Capture the cell that displays the provided text and extract its [x, y] central coordinate. 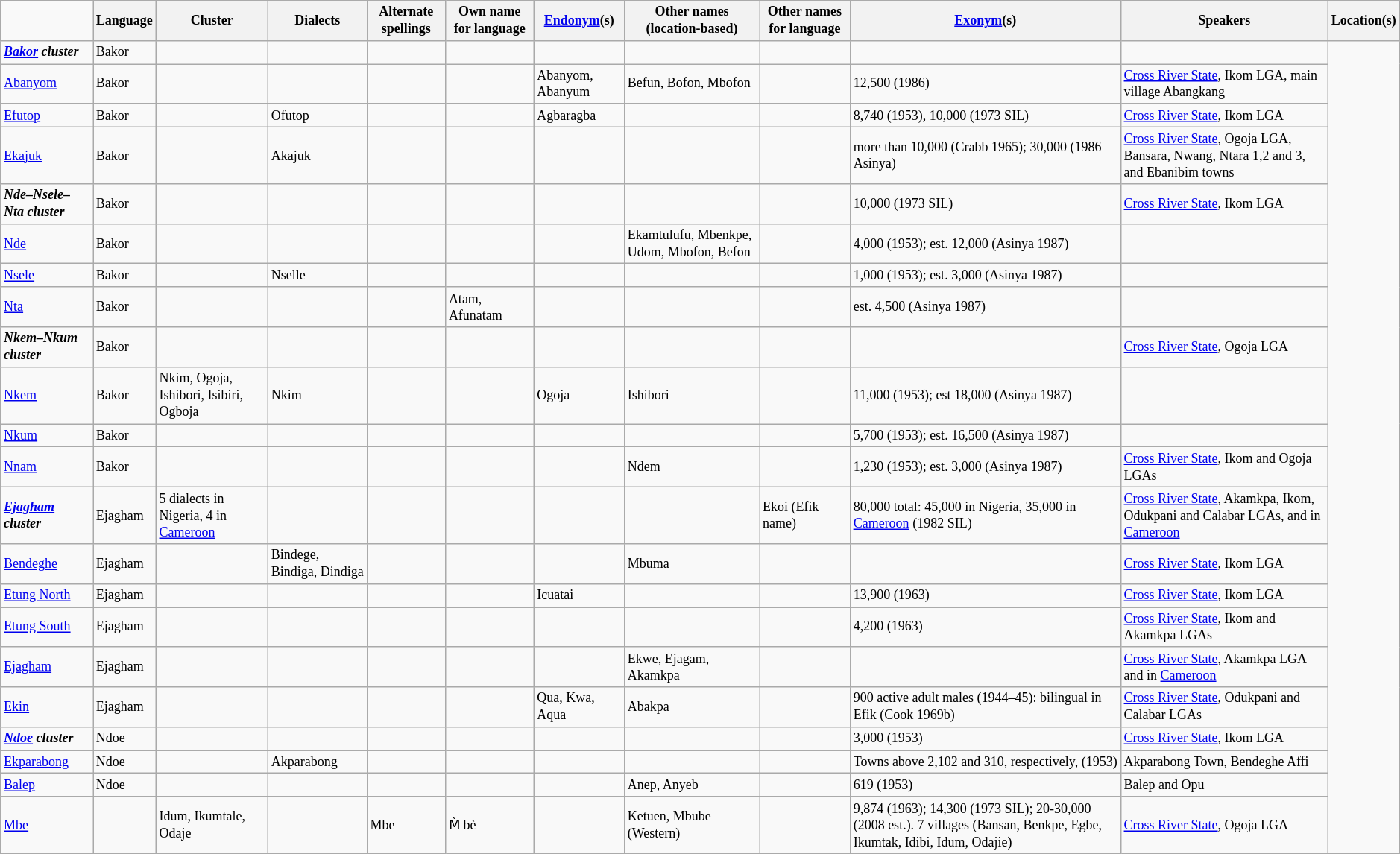
Exonym(s) [986, 21]
1,230 (1953); est. 3,000 (Asinya 1987) [986, 467]
Mbuma [692, 564]
619 (1953) [986, 785]
Nkem–Nkum cluster [47, 347]
Nsele [47, 276]
Atam, Afunatam [490, 307]
Ogoja [579, 395]
Ekin [47, 707]
Nkum [47, 435]
Qua, Kwa, Aqua [579, 707]
Abakpa [692, 707]
Nta [47, 307]
Nnam [47, 467]
4,200 (1963) [986, 627]
Cross River State, Ikom LGA, main village Abangkang [1224, 84]
Icuatai [579, 595]
Befun, Bofon, Mbofon [692, 84]
M̀ bè [490, 825]
Ekoi (Efik name) [805, 515]
Balep and Opu [1224, 785]
Abanyom [47, 84]
Ejagham cluster [47, 515]
Bendeghe [47, 564]
Cluster [212, 21]
Akparabong [318, 762]
Akajuk [318, 155]
Etung South [47, 627]
more than 10,000 (Crabb 1965); 30,000 (1986 Asinya) [986, 155]
Location(s) [1363, 21]
3,000 (1953) [986, 739]
Cross River State, Odukpani and Calabar LGAs [1224, 707]
Speakers [1224, 21]
Cross River State, Ikom and Akamkpa LGAs [1224, 627]
10,000 (1973 SIL) [986, 204]
8,740 (1953), 10,000 (1973 SIL) [986, 115]
Anep, Anyeb [692, 785]
Idum, Ikumtale, Odaje [212, 825]
Ketuen, Mbube (Western) [692, 825]
Nkim, Ogoja, Ishibori, Isibiri, Ogboja [212, 395]
Akparabong Town, Bendeghe Affi [1224, 762]
Nde–Nsele–Nta cluster [47, 204]
Cross River State, Akamkpa, Ikom, Odukpani and Calabar LGAs, and in Cameroon [1224, 515]
Efutop [47, 115]
13,900 (1963) [986, 595]
Nkim [318, 395]
11,000 (1953); est 18,000 (Asinya 1987) [986, 395]
Etung North [47, 595]
Cross River State, Ogoja LGA, Bansara, Nwang, Ntara 1,2 and 3, and Ebanibim towns [1224, 155]
5 dialects in Nigeria, 4 in Cameroon [212, 515]
Agbaragba [579, 115]
Balep [47, 785]
Language [124, 21]
Alternate spellings [406, 21]
4,000 (1953); est. 12,000 (Asinya 1987) [986, 244]
80,000 total: 45,000 in Nigeria, 35,000 in Cameroon (1982 SIL) [986, 515]
Ekwe, Ejagam, Akamkpa [692, 667]
Ndem [692, 467]
Ishibori [692, 395]
Endonym(s) [579, 21]
Other names (location-based) [692, 21]
1,000 (1953); est. 3,000 (Asinya 1987) [986, 276]
Other names for language [805, 21]
Cross River State, Akamkpa LGA and in Cameroon [1224, 667]
Nde [47, 244]
12,500 (1986) [986, 84]
Bindege, Bindiga, Dindiga [318, 564]
Ekajuk [47, 155]
est. 4,500 (Asinya 1987) [986, 307]
Ofutop [318, 115]
Nkem [47, 395]
Ekparabong [47, 762]
5,700 (1953); est. 16,500 (Asinya 1987) [986, 435]
900 active adult males (1944–45): bilingual in Efik (Cook 1969b) [986, 707]
Bakor cluster [47, 52]
Cross River State, Ikom and Ogoja LGAs [1224, 467]
Ndoe cluster [47, 739]
Ekamtulufu, Mbenkpe, Udom, Mbofon, Befon [692, 244]
Own name for language [490, 21]
Nselle [318, 276]
Dialects [318, 21]
9,874 (1963); 14,300 (1973 SIL); 20-30,000 (2008 est.). 7 villages (Bansan, Benkpe, Egbe, Ikumtak, Idibi, Idum, Odajie) [986, 825]
Abanyom, Abanyum [579, 84]
Towns above 2,102 and 310, respectively, (1953) [986, 762]
